Locate the cell with the specified text and output its (x, y) center coordinate. 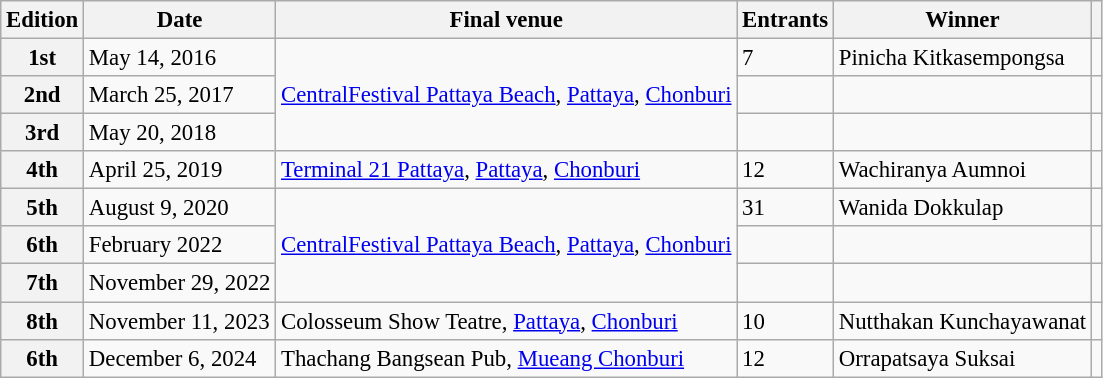
31 (786, 208)
April 25, 2019 (180, 170)
7 (786, 58)
8th (42, 321)
August 9, 2020 (180, 208)
5th (42, 208)
November 11, 2023 (180, 321)
Pinicha Kitkasempongsa (962, 58)
Wanida Dokkulap (962, 208)
Edition (42, 20)
4th (42, 170)
2nd (42, 95)
3rd (42, 133)
November 29, 2022 (180, 283)
Date (180, 20)
1st (42, 58)
Thachang Bangsean Pub, Mueang Chonburi (506, 358)
February 2022 (180, 245)
Colosseum Show Teatre, Pattaya, Chonburi (506, 321)
Entrants (786, 20)
May 20, 2018 (180, 133)
May 14, 2016 (180, 58)
Final venue (506, 20)
10 (786, 321)
Nutthakan Kunchayawanat (962, 321)
December 6, 2024 (180, 358)
Winner (962, 20)
7th (42, 283)
Terminal 21 Pattaya, Pattaya, Chonburi (506, 170)
March 25, 2017 (180, 95)
Orrapatsaya Suksai (962, 358)
Wachiranya Aumnoi (962, 170)
